From the cell containing the given text, extract its center point as (X, Y) coordinate. 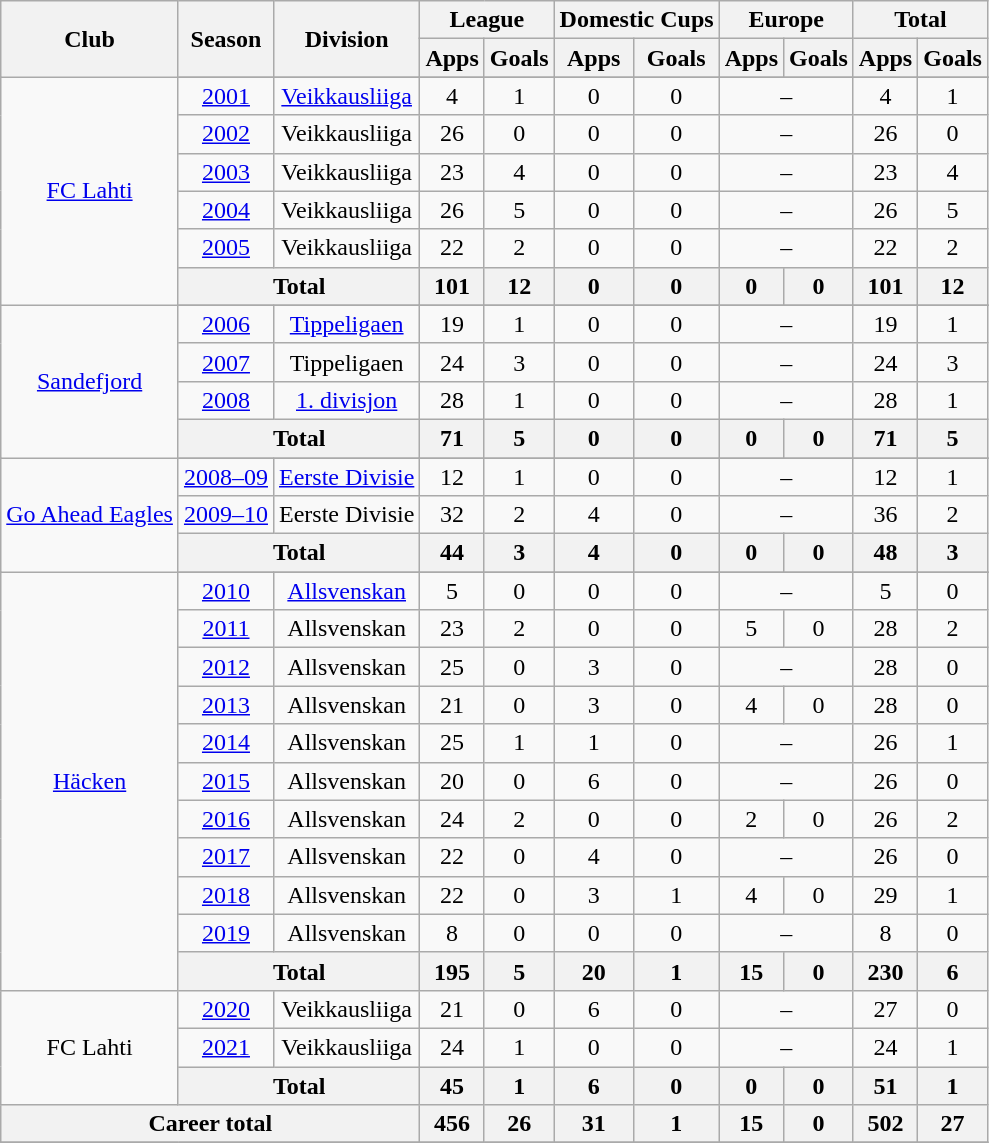
2008–09 (226, 477)
Club (90, 39)
2005 (226, 248)
44 (452, 553)
Go Ahead Eagles (90, 515)
Häcken (90, 782)
Division (346, 39)
2016 (226, 819)
456 (452, 1124)
2008 (226, 400)
2010 (226, 591)
32 (452, 515)
2012 (226, 667)
2018 (226, 895)
Season (226, 39)
2017 (226, 857)
2019 (226, 933)
2002 (226, 134)
2001 (226, 96)
2011 (226, 629)
2021 (226, 1047)
Europe (786, 20)
2015 (226, 781)
Career total (210, 1124)
2009–10 (226, 515)
1. divisjon (346, 400)
36 (885, 515)
51 (885, 1085)
League (487, 20)
502 (885, 1124)
48 (885, 553)
Sandefjord (90, 381)
195 (452, 971)
230 (885, 971)
2007 (226, 362)
45 (452, 1085)
2006 (226, 324)
2013 (226, 705)
Domestic Cups (636, 20)
29 (885, 895)
2004 (226, 210)
2014 (226, 743)
2003 (226, 172)
31 (594, 1124)
2020 (226, 1009)
